Detect which cell encompasses the target text, then output its [x, y] center coordinate. 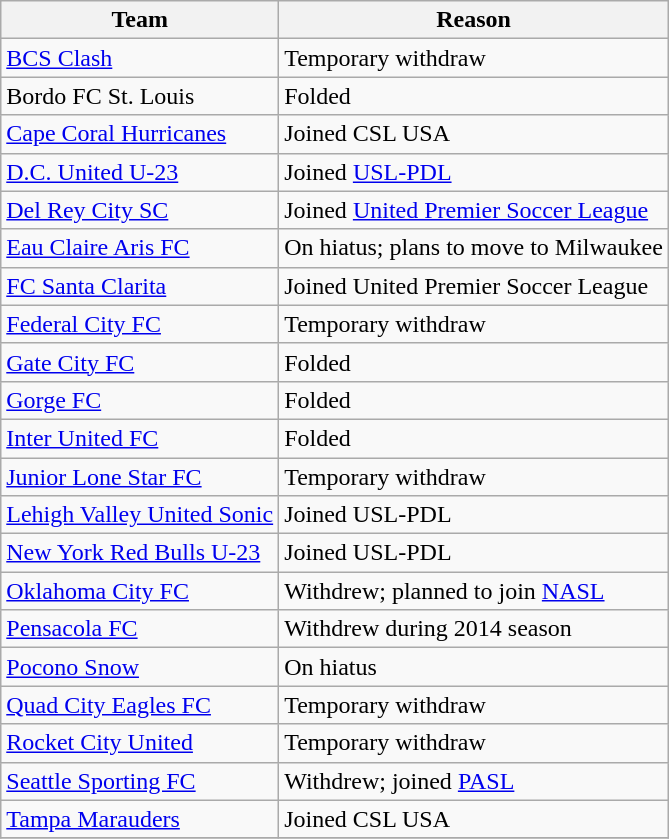
Federal City FC [140, 324]
Lehigh Valley United Sonic [140, 515]
Withdrew; planned to join NASL [474, 591]
Oklahoma City FC [140, 591]
Del Rey City SC [140, 210]
Withdrew; joined PASL [474, 781]
Withdrew during 2014 season [474, 629]
Eau Claire Aris FC [140, 248]
Inter United FC [140, 438]
Tampa Marauders [140, 819]
Reason [474, 20]
Team [140, 20]
D.C. United U-23 [140, 172]
Bordo FC St. Louis [140, 96]
Rocket City United [140, 743]
Gate City FC [140, 362]
BCS Clash [140, 58]
FC Santa Clarita [140, 286]
Quad City Eagles FC [140, 705]
Pocono Snow [140, 667]
New York Red Bulls U-23 [140, 553]
Gorge FC [140, 400]
On hiatus; plans to move to Milwaukee [474, 248]
Cape Coral Hurricanes [140, 134]
On hiatus [474, 667]
Seattle Sporting FC [140, 781]
Junior Lone Star FC [140, 477]
Pensacola FC [140, 629]
